Identify which cell holds the provided text, then report its [X, Y] central coordinate. 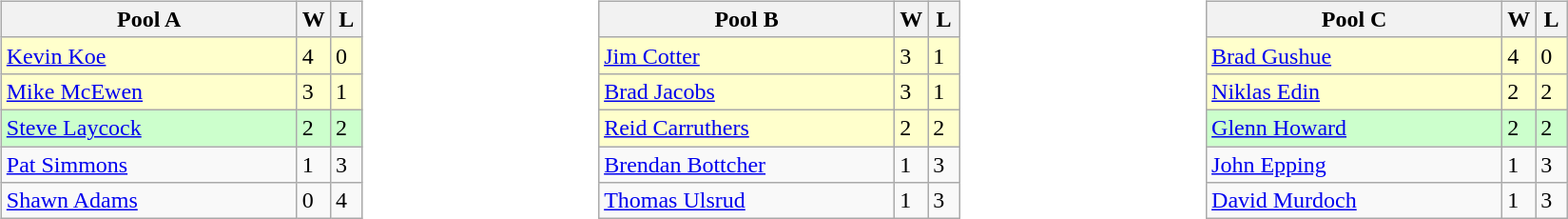
David Murdoch [1354, 201]
Brendan Bottcher [747, 165]
Reid Carruthers [747, 128]
Pool C [1354, 19]
Brad Gushue [1354, 55]
Niklas Edin [1354, 91]
Shawn Adams [148, 201]
Kevin Koe [148, 55]
John Epping [1354, 165]
Mike McEwen [148, 91]
Pat Simmons [148, 165]
Jim Cotter [747, 55]
Thomas Ulsrud [747, 201]
Glenn Howard [1354, 128]
Pool B [747, 19]
Brad Jacobs [747, 91]
Steve Laycock [148, 128]
Pool A [148, 19]
